Return (X, Y) of the center of cell containing provided text 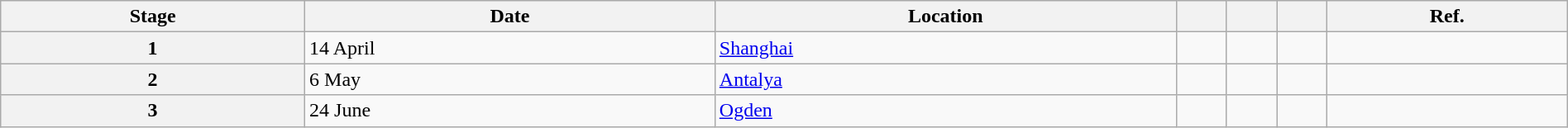
Ref. (1447, 17)
Stage (153, 17)
Ogden (945, 111)
6 May (510, 79)
14 April (510, 48)
2 (153, 79)
Antalya (945, 79)
Location (945, 17)
Date (510, 17)
3 (153, 111)
24 June (510, 111)
1 (153, 48)
Shanghai (945, 48)
